Find where the given text appears and provide that cell's center as (x, y) coordinate. 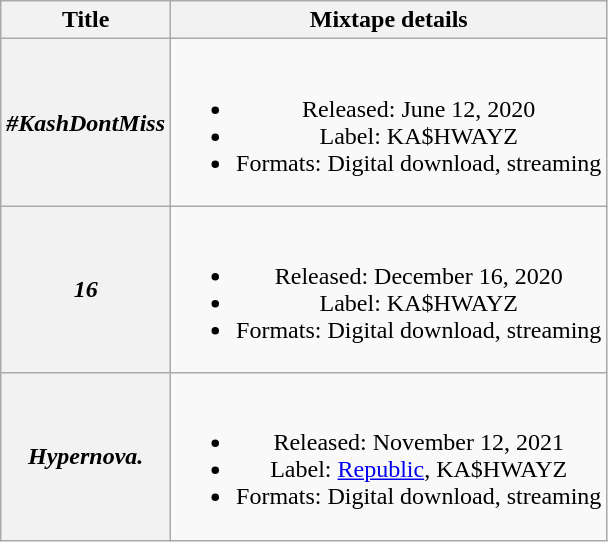
Title (86, 20)
Mixtape details (389, 20)
16 (86, 290)
Released: December 16, 2020Label: KA$HWAYZFormats: Digital download, streaming (389, 290)
Released: June 12, 2020Label: KA$HWAYZFormats: Digital download, streaming (389, 122)
Hypernova. (86, 456)
#KashDontMiss (86, 122)
Released: November 12, 2021Label: Republic, KA$HWAYZFormats: Digital download, streaming (389, 456)
